Determine the (X, Y) coordinate at the center of the cell enclosing the given text.  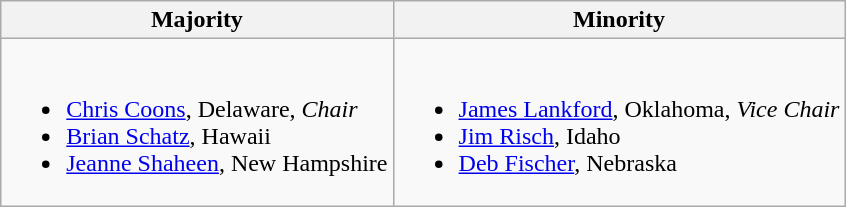
James Lankford, Oklahoma, Vice ChairJim Risch, IdahoDeb Fischer, Nebraska (619, 122)
Chris Coons, Delaware, ChairBrian Schatz, HawaiiJeanne Shaheen, New Hampshire (197, 122)
Minority (619, 20)
Majority (197, 20)
